Return (X, Y) of the center of cell containing provided text 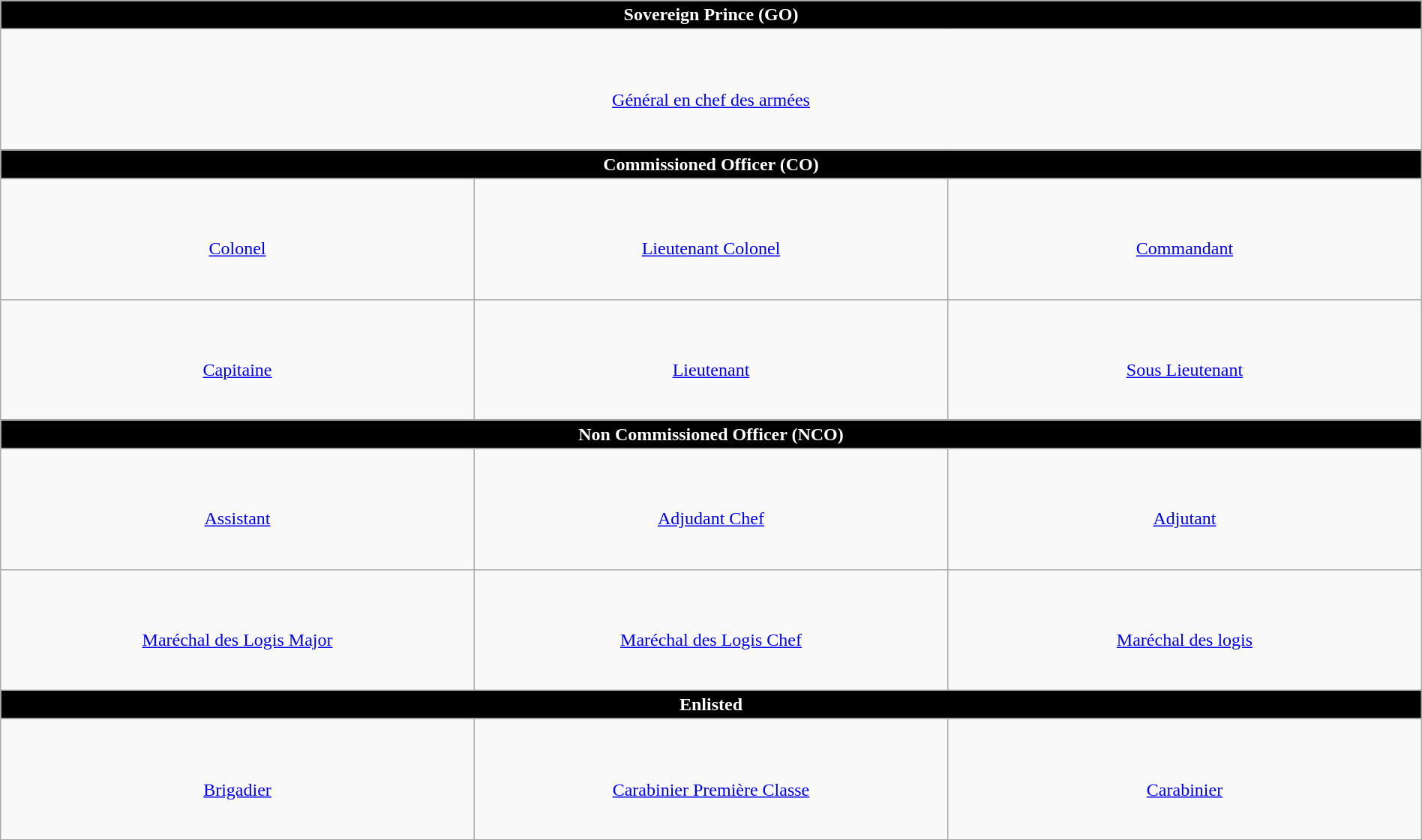
Carabinier Première Classe (711, 778)
Commandant (1185, 238)
Capitaine (238, 360)
Non Commissioned Officer (NCO) (711, 434)
Assistant (238, 508)
Adjudant Chef (711, 508)
Lieutenant (711, 360)
Maréchal des Logis Chef (711, 630)
Carabinier (1185, 778)
Brigadier (238, 778)
Lieutenant Colonel (711, 238)
Sovereign Prince (GO) (711, 15)
Sous Lieutenant (1185, 360)
Général en chef des armées (711, 90)
Enlisted (711, 704)
Colonel (238, 238)
Maréchal des Logis Major (238, 630)
Commissioned Officer (CO) (711, 164)
Maréchal des logis (1185, 630)
Adjutant (1185, 508)
